Provide the (X, Y) coordinate of the cell's center where the given text is located.  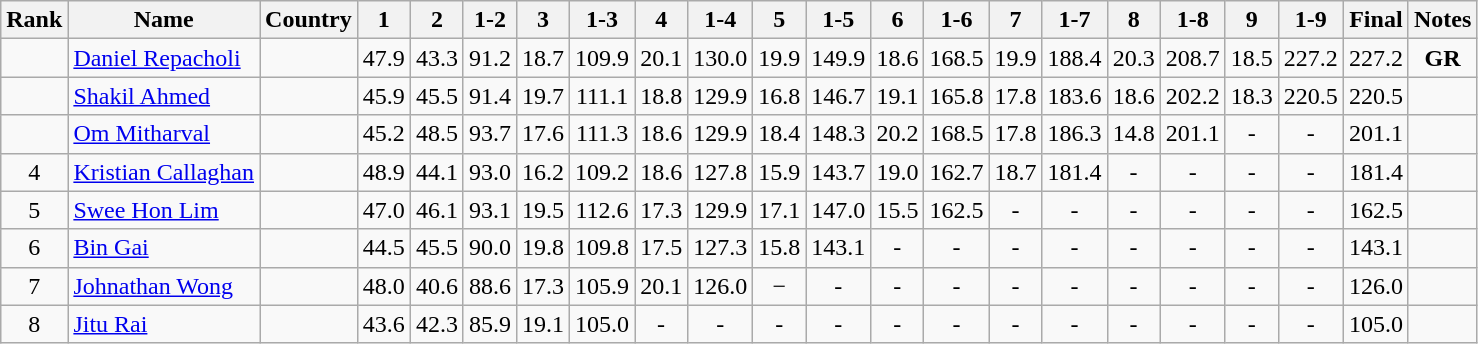
43.3 (436, 58)
− (780, 286)
Johnathan Wong (164, 286)
105.9 (602, 286)
88.6 (490, 286)
47.9 (384, 58)
1-3 (602, 20)
109.8 (602, 248)
93.1 (490, 210)
143.7 (838, 172)
147.0 (838, 210)
93.0 (490, 172)
48.5 (436, 134)
1-5 (838, 20)
Rank (34, 20)
44.5 (384, 248)
183.6 (1074, 96)
148.3 (838, 134)
109.2 (602, 172)
112.6 (602, 210)
20.2 (898, 134)
91.2 (490, 58)
1 (384, 20)
15.8 (780, 248)
3 (542, 20)
188.4 (1074, 58)
40.6 (436, 286)
17.6 (542, 134)
186.3 (1074, 134)
Swee Hon Lim (164, 210)
48.0 (384, 286)
Daniel Repacholi (164, 58)
Bin Gai (164, 248)
45.2 (384, 134)
47.0 (384, 210)
202.2 (1192, 96)
45.9 (384, 96)
127.3 (720, 248)
Final (1376, 20)
85.9 (490, 324)
Shakil Ahmed (164, 96)
Notes (1442, 20)
130.0 (720, 58)
18.3 (1252, 96)
91.4 (490, 96)
208.7 (1192, 58)
149.9 (838, 58)
2 (436, 20)
18.4 (780, 134)
15.5 (898, 210)
20.3 (1134, 58)
43.6 (384, 324)
109.9 (602, 58)
Kristian Callaghan (164, 172)
1-4 (720, 20)
165.8 (956, 96)
Name (164, 20)
1-7 (1074, 20)
90.0 (490, 248)
46.1 (436, 210)
42.3 (436, 324)
GR (1442, 58)
1-8 (1192, 20)
19.7 (542, 96)
18.5 (1252, 58)
44.1 (436, 172)
16.2 (542, 172)
127.8 (720, 172)
19.8 (542, 248)
162.7 (956, 172)
15.9 (780, 172)
19.0 (898, 172)
93.7 (490, 134)
17.5 (662, 248)
14.8 (1134, 134)
1-2 (490, 20)
17.1 (780, 210)
18.8 (662, 96)
Jitu Rai (164, 324)
19.5 (542, 210)
146.7 (838, 96)
1-6 (956, 20)
111.1 (602, 96)
1-9 (1310, 20)
9 (1252, 20)
16.8 (780, 96)
Country (309, 20)
111.3 (602, 134)
48.9 (384, 172)
Om Mitharval (164, 134)
